Search for the cell housing the specified text and yield its (X, Y) center coordinate. 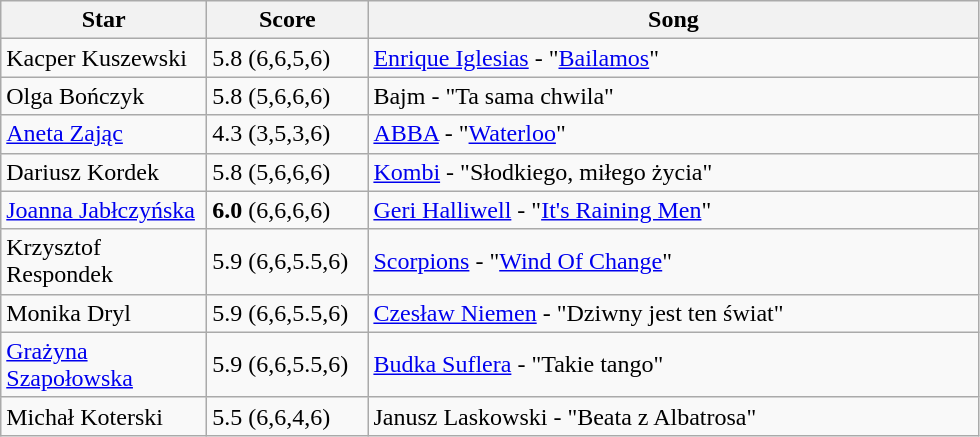
5.8 (6,6,5,6) (288, 58)
4.3 (3,5,3,6) (288, 134)
Song (674, 20)
Bajm - "Ta sama chwila" (674, 96)
Grażyna Szapołowska (104, 364)
5.5 (6,6,4,6) (288, 416)
Scorpions - "Wind Of Change" (674, 262)
ABBA - "Waterloo" (674, 134)
6.0 (6,6,6,6) (288, 210)
Janusz Laskowski - "Beata z Albatrosa" (674, 416)
Star (104, 20)
Dariusz Kordek (104, 172)
Krzysztof Respondek (104, 262)
Joanna Jabłczyńska (104, 210)
Olga Bończyk (104, 96)
Geri Halliwell - "It's Raining Men" (674, 210)
Score (288, 20)
Kombi - "Słodkiego, miłego życia" (674, 172)
Michał Koterski (104, 416)
Budka Suflera - "Takie tango" (674, 364)
Kacper Kuszewski (104, 58)
Czesław Niemen - "Dziwny jest ten świat" (674, 313)
Enrique Iglesias - "Bailamos" (674, 58)
Monika Dryl (104, 313)
Aneta Zając (104, 134)
